Capture the cell that displays the provided text and extract its [X, Y] central coordinate. 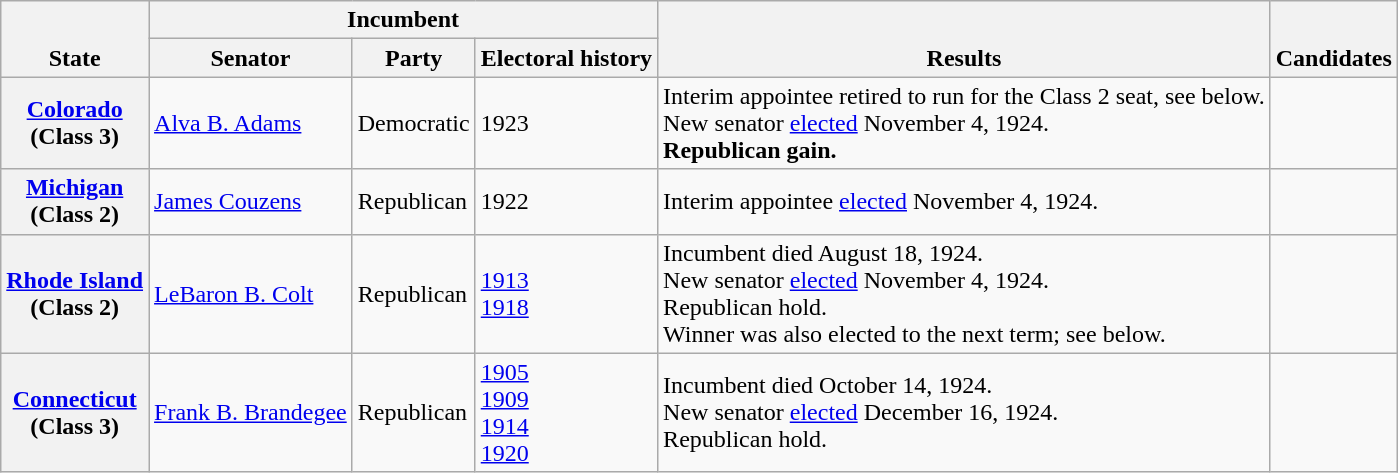
1922 [566, 202]
Incumbent died October 14, 1924.New senator elected December 16, 1924.Republican hold. [964, 412]
Party [414, 58]
James Couzens [251, 202]
LeBaron B. Colt [251, 294]
Incumbent [404, 20]
Candidates [1334, 39]
Electoral history [566, 58]
Democratic [414, 123]
Alva B. Adams [251, 123]
Michigan(Class 2) [75, 202]
Frank B. Brandegee [251, 412]
Interim appointee elected November 4, 1924. [964, 202]
19131918 [566, 294]
Senator [251, 58]
Incumbent died August 18, 1924.New senator elected November 4, 1924.Republican hold.Winner was also elected to the next term; see below. [964, 294]
1923 [566, 123]
Colorado(Class 3) [75, 123]
Interim appointee retired to run for the Class 2 seat, see below.New senator elected November 4, 1924.Republican gain. [964, 123]
Results [964, 39]
Rhode Island(Class 2) [75, 294]
Connecticut(Class 3) [75, 412]
1905 190919141920 [566, 412]
State [75, 39]
